For the text-containing cell, return its midpoint in (X, Y) coordinate format. 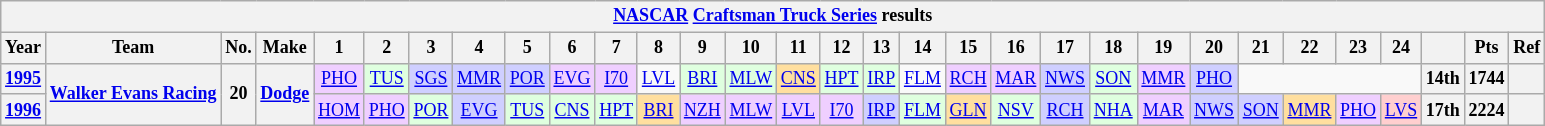
2 (386, 48)
14th (1444, 78)
NASCAR Craftsman Truck Series results (773, 16)
Pts (1486, 48)
2224 (1486, 110)
19 (1164, 48)
22 (1310, 48)
11 (799, 48)
Team (132, 48)
5 (527, 48)
13 (882, 48)
LVS (1400, 110)
NSV (1016, 110)
NZH (703, 110)
21 (1260, 48)
6 (572, 48)
HOM (340, 110)
17 (1066, 48)
1995 (24, 78)
1744 (1486, 78)
9 (703, 48)
10 (750, 48)
Dodge (285, 94)
Year (24, 48)
8 (658, 48)
1996 (24, 110)
NHA (1113, 110)
1 (340, 48)
7 (616, 48)
15 (968, 48)
Make (285, 48)
GLN (968, 110)
23 (1358, 48)
4 (480, 48)
18 (1113, 48)
3 (431, 48)
16 (1016, 48)
Walker Evans Racing (132, 94)
14 (923, 48)
24 (1400, 48)
17th (1444, 110)
SGS (431, 78)
Ref (1527, 48)
12 (842, 48)
No. (238, 48)
